Extract the [x, y] coordinate from the center of the cell holding the provided text.  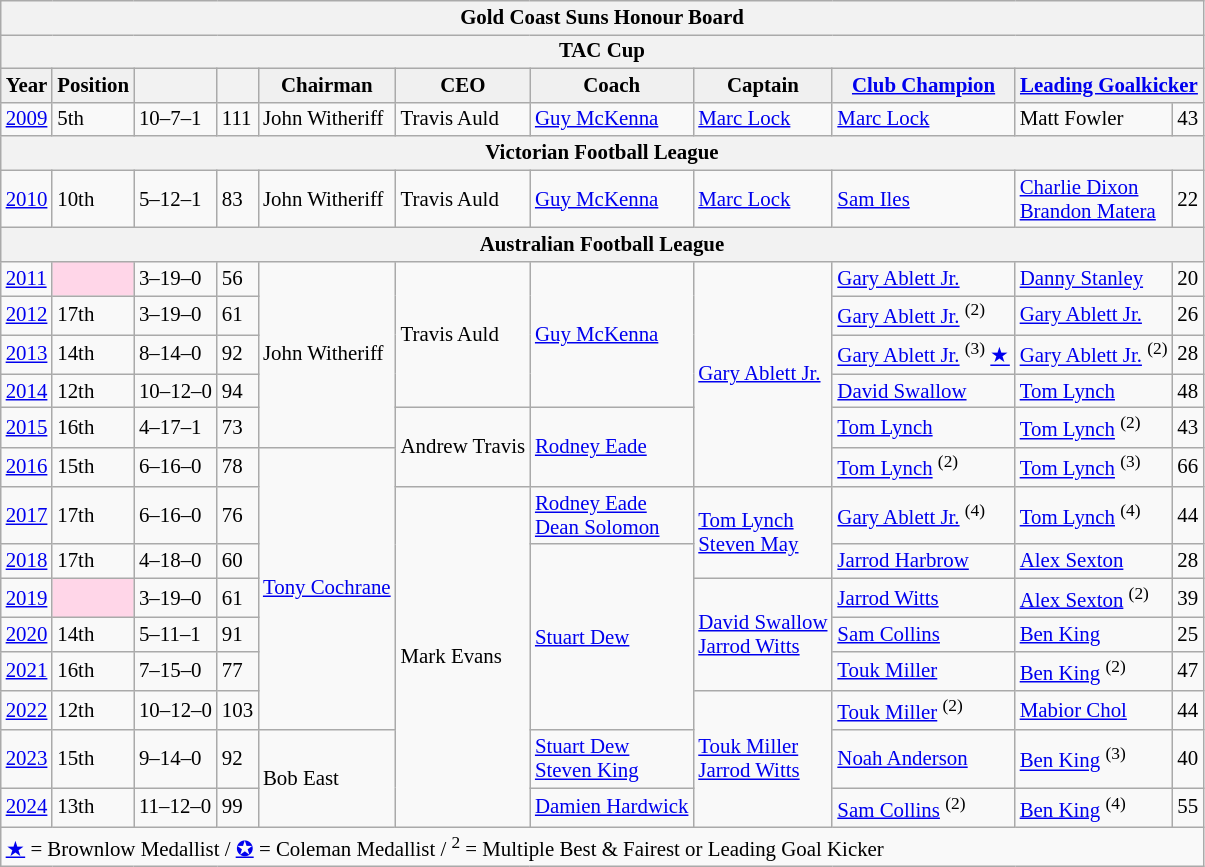
10–7–1 [176, 119]
TAC Cup [602, 52]
2012 [27, 316]
94 [238, 391]
Sam Iles [923, 199]
2016 [27, 466]
103 [238, 710]
2017 [27, 516]
56 [238, 279]
73 [238, 428]
Gary Ablett Jr. (4) [923, 516]
99 [238, 808]
2018 [27, 561]
20 [1188, 279]
Ben King (3) [1094, 759]
2020 [27, 635]
4–18–0 [176, 561]
Stuart DewSteven King [612, 759]
Alex Sexton (2) [1094, 598]
7–15–0 [176, 670]
22 [1188, 199]
Tom Lynch (4) [1094, 516]
Noah Anderson [923, 759]
Touk Miller [923, 670]
Jarrod Witts [923, 598]
Ben King (2) [1094, 670]
2019 [27, 598]
★ = Brownlow Medallist / ✪ = Coleman Medallist / 2 = Multiple Best & Fairest or Leading Goal Kicker [602, 846]
Ben King [1094, 635]
Leading Goalkicker [1109, 85]
2014 [27, 391]
Alex Sexton [1094, 561]
Rodney Eade [612, 448]
2013 [27, 354]
Rodney EadeDean Solomon [612, 516]
Charlie DixonBrandon Matera [1094, 199]
60 [238, 561]
2010 [27, 199]
Victorian Football League [602, 153]
5–12–1 [176, 199]
25 [1188, 635]
13th [93, 808]
CEO [463, 85]
78 [238, 466]
Australian Football League [602, 245]
Tony Cochrane [327, 588]
2021 [27, 670]
47 [1188, 670]
2011 [27, 279]
Danny Stanley [1094, 279]
77 [238, 670]
Position [93, 85]
Year [27, 85]
55 [1188, 808]
8–14–0 [176, 354]
39 [1188, 598]
Chairman [327, 85]
Tom LynchSteven May [762, 533]
Mabior Chol [1094, 710]
Touk MillerJarrod Witts [762, 759]
Jarrod Harbrow [923, 561]
66 [1188, 466]
Gold Coast Suns Honour Board [602, 18]
Sam Collins (2) [923, 808]
Coach [612, 85]
40 [1188, 759]
David Swallow [923, 391]
Gary Ablett Jr. (3) ★ [923, 354]
4–17–1 [176, 428]
Sam Collins [923, 635]
Matt Fowler [1094, 119]
76 [238, 516]
91 [238, 635]
Stuart Dew [612, 637]
2023 [27, 759]
26 [1188, 316]
48 [1188, 391]
Ben King (4) [1094, 808]
Mark Evans [463, 658]
5th [93, 119]
11–12–0 [176, 808]
9–14–0 [176, 759]
Club Champion [923, 85]
5–11–1 [176, 635]
Andrew Travis [463, 448]
Tom Lynch (3) [1094, 466]
111 [238, 119]
2015 [27, 428]
Damien Hardwick [612, 808]
Captain [762, 85]
2022 [27, 710]
10th [93, 199]
2009 [27, 119]
2024 [27, 808]
David SwallowJarrod Witts [762, 634]
Touk Miller (2) [923, 710]
83 [238, 199]
Bob East [327, 778]
